Return the [X, Y] coordinate for the center point of the cell that contains the specified text.  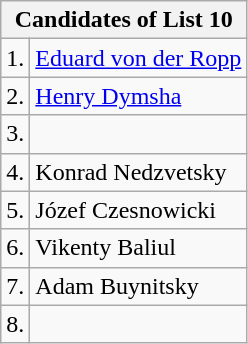
1. [16, 58]
Adam Buynitsky [138, 286]
2. [16, 96]
Candidates of List 10 [124, 20]
3. [16, 134]
4. [16, 172]
7. [16, 286]
Józef Czesnowicki [138, 210]
Eduard von der Ropp [138, 58]
6. [16, 248]
Konrad Nedzvetsky [138, 172]
Vikenty Baliul [138, 248]
Henry Dymsha [138, 96]
5. [16, 210]
8. [16, 324]
